Scan for the cell matching the given text and deliver its [X, Y] coordinate at center. 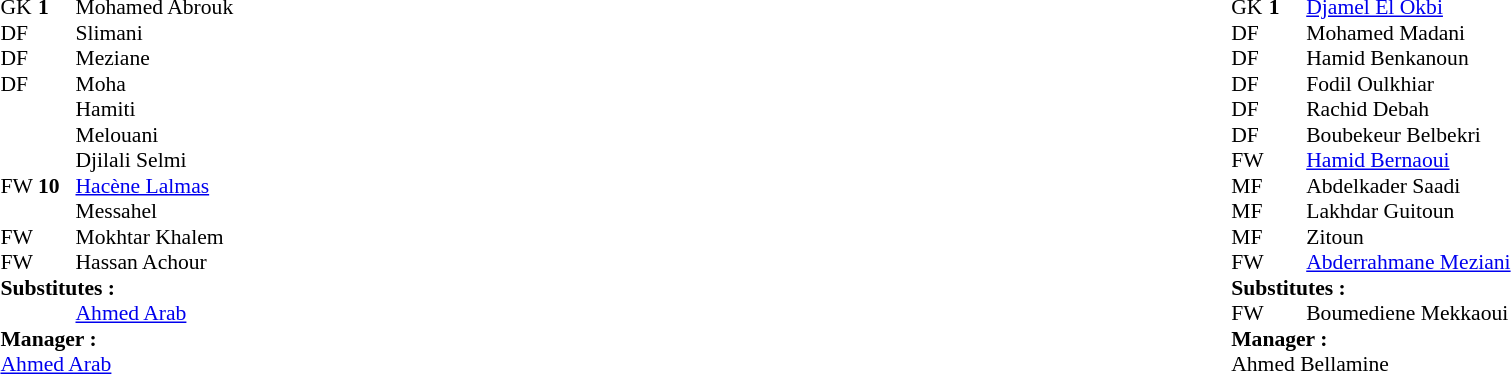
Hacène Lalmas [226, 186]
Ahmed Arab [226, 313]
Hamiti [226, 109]
Hassan Achour [226, 263]
Melouani [226, 135]
Messahel [226, 211]
10 [57, 186]
Djilali Selmi [226, 161]
Substitutes : [188, 288]
Moha [226, 84]
Meziane [226, 59]
Slimani [226, 33]
Mokhtar Khalem [226, 237]
Manager : [188, 339]
